Extract the [x, y] coordinate from the center of the cell holding the provided text.  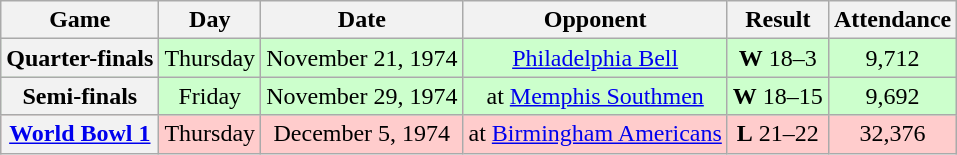
World Bowl 1 [80, 134]
9,712 [892, 58]
Friday [210, 96]
Opponent [595, 20]
Game [80, 20]
November 21, 1974 [362, 58]
November 29, 1974 [362, 96]
Semi-finals [80, 96]
December 5, 1974 [362, 134]
at Birmingham Americans [595, 134]
Day [210, 20]
Quarter-finals [80, 58]
Result [778, 20]
Date [362, 20]
9,692 [892, 96]
at Memphis Southmen [595, 96]
W 18–15 [778, 96]
Philadelphia Bell [595, 58]
W 18–3 [778, 58]
Attendance [892, 20]
L 21–22 [778, 134]
32,376 [892, 134]
